From the cell containing the given text, extract its center point as (X, Y) coordinate. 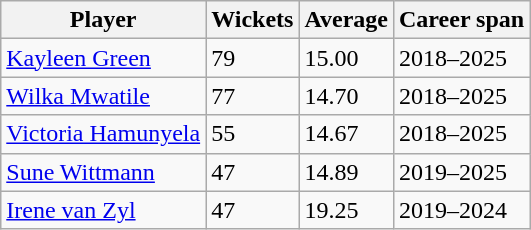
Career span (461, 20)
Wickets (252, 20)
14.70 (346, 96)
55 (252, 134)
79 (252, 58)
Wilka Mwatile (104, 96)
14.89 (346, 172)
Victoria Hamunyela (104, 134)
2019–2024 (461, 210)
19.25 (346, 210)
Sune Wittmann (104, 172)
Average (346, 20)
Irene van Zyl (104, 210)
14.67 (346, 134)
77 (252, 96)
Kayleen Green (104, 58)
15.00 (346, 58)
Player (104, 20)
2019–2025 (461, 172)
